Search for the cell housing the specified text and yield its [x, y] center coordinate. 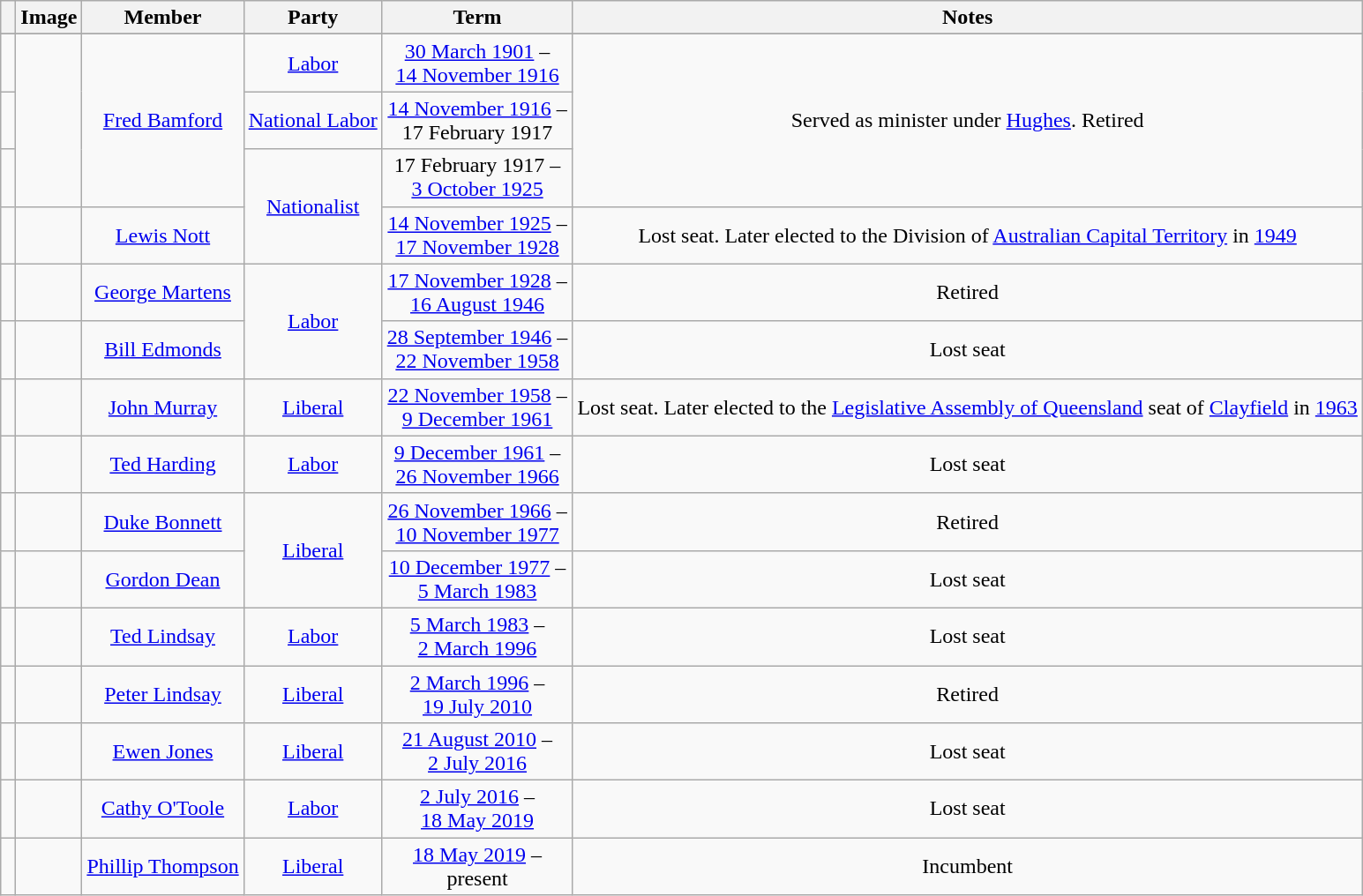
17 February 1917 –3 October 1925 [477, 178]
Phillip Thompson [162, 866]
Notes [968, 18]
14 November 1925 –17 November 1928 [477, 235]
Fred Bamford [162, 120]
30 March 1901 –14 November 1916 [477, 63]
Ewen Jones [162, 751]
Cathy O'Toole [162, 810]
Lewis Nott [162, 235]
14 November 1916 –17 February 1917 [477, 120]
22 November 1958 –9 December 1961 [477, 407]
Incumbent [968, 866]
26 November 1966 –10 November 1977 [477, 522]
5 March 1983 –2 March 1996 [477, 637]
10 December 1977 –5 March 1983 [477, 579]
George Martens [162, 293]
9 December 1961 –26 November 1966 [477, 464]
Ted Harding [162, 464]
Lost seat. Later elected to the Legislative Assembly of Queensland seat of Clayfield in 1963 [968, 407]
Ted Lindsay [162, 637]
17 November 1928 –16 August 1946 [477, 293]
Term [477, 18]
Duke Bonnett [162, 522]
Gordon Dean [162, 579]
Party [312, 18]
18 May 2019 –present [477, 866]
Lost seat. Later elected to the Division of Australian Capital Territory in 1949 [968, 235]
Peter Lindsay [162, 693]
Image [49, 18]
2 March 1996 –19 July 2010 [477, 693]
2 July 2016 –18 May 2019 [477, 810]
21 August 2010 –2 July 2016 [477, 751]
28 September 1946 –22 November 1958 [477, 349]
National Labor [312, 120]
John Murray [162, 407]
Bill Edmonds [162, 349]
Served as minister under Hughes. Retired [968, 120]
Member [162, 18]
Nationalist [312, 206]
